Locate the cell with the specified text and output its [x, y] center coordinate. 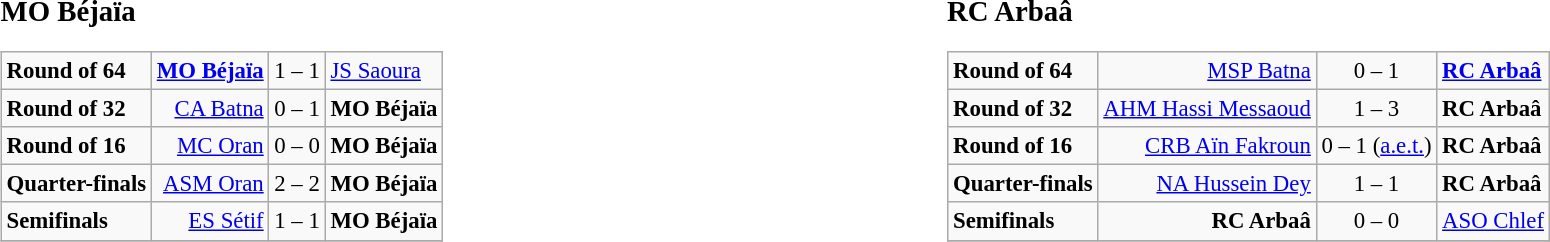
1 – 3 [1376, 109]
CRB Aïn Fakroun [1207, 146]
JS Saoura [384, 71]
ASO Chlef [1493, 221]
AHM Hassi Messaoud [1207, 109]
2 – 2 [297, 184]
MSP Batna [1207, 71]
ASM Oran [210, 184]
0 – 1 (a.e.t.) [1376, 146]
ES Sétif [210, 221]
MC Oran [210, 146]
NA Hussein Dey [1207, 184]
CA Batna [210, 109]
